Extract the [X, Y] coordinate from the center of the cell holding the provided text.  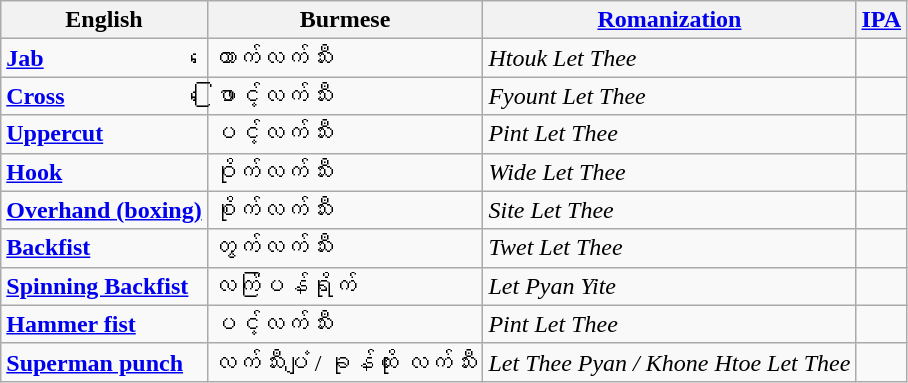
ဝိုက်လက်သီး [345, 172]
Hook [104, 172]
Superman punch [104, 362]
Wide Let Thee [670, 172]
Twet Let Thee [670, 248]
လက်ပြန်ရိုက် [345, 286]
လက်သီးပျံ / ခုန်ထိုး လက်သီး [345, 362]
Overhand (boxing) [104, 210]
စိုက်လက်သီး [345, 210]
Htouk Let Thee [670, 58]
English [104, 20]
Burmese [345, 20]
ထောက်လက်သီး [345, 58]
Let Thee Pyan / Khone Htoe Let Thee [670, 362]
Hammer fist [104, 324]
Cross [104, 96]
Backfist [104, 248]
Romanization [670, 20]
Site Let Thee [670, 210]
တွက်လက်သီး [345, 248]
Spinning Backfist [104, 286]
Uppercut [104, 134]
Let Pyan Yite [670, 286]
Jab [104, 58]
IPA [882, 20]
Fyount Let Thee [670, 96]
ဖြောင့်လက်သီး [345, 96]
